Locate the cell with the specified text and output its (x, y) center coordinate. 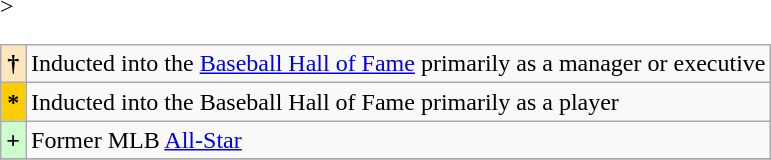
Inducted into the Baseball Hall of Fame primarily as a player (398, 102)
† (14, 64)
* (14, 102)
Inducted into the Baseball Hall of Fame primarily as a manager or executive (398, 64)
Former MLB All-Star (398, 140)
+ (14, 140)
